Scan for the cell matching the given text and deliver its [x, y] coordinate at center. 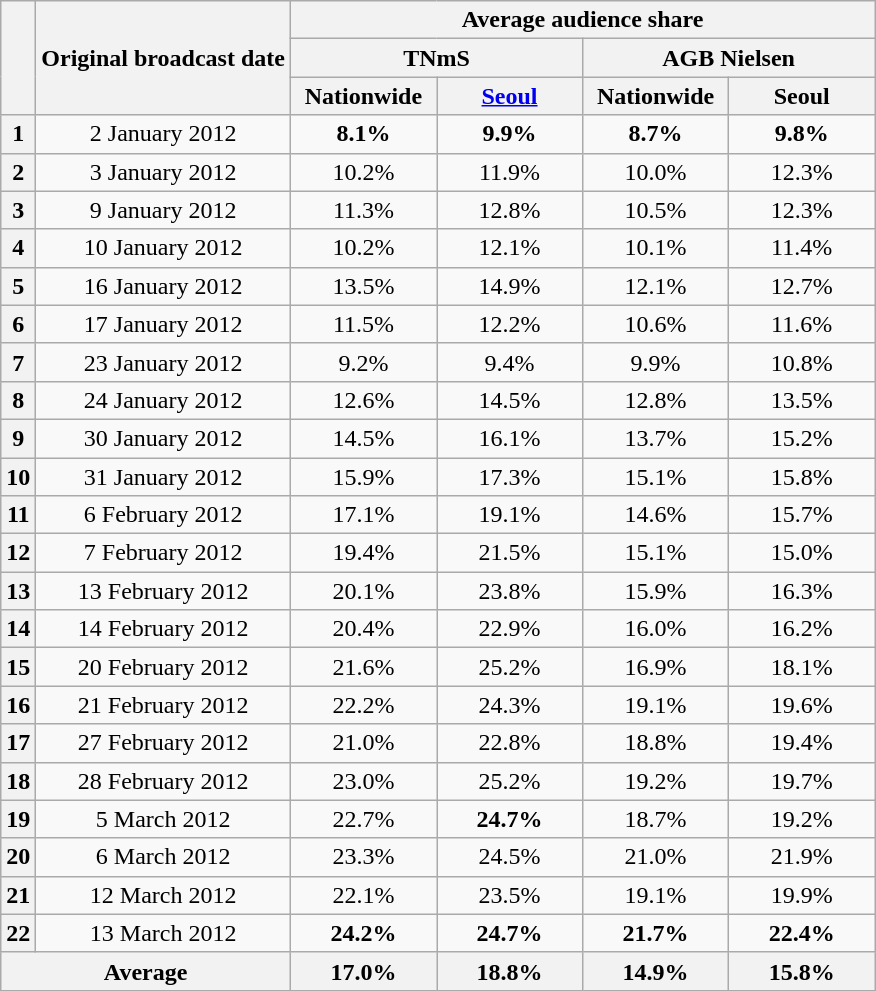
11.9% [509, 172]
15.0% [802, 553]
19.9% [802, 895]
16 [18, 705]
15 [18, 667]
19.6% [802, 705]
3 January 2012 [164, 172]
8.1% [363, 134]
22.7% [363, 819]
13 [18, 591]
Original broadcast date [164, 58]
7 February 2012 [164, 553]
9.2% [363, 362]
11.3% [363, 210]
12.7% [802, 286]
6 March 2012 [164, 857]
20.4% [363, 629]
23.3% [363, 857]
24.5% [509, 857]
24 January 2012 [164, 400]
11.4% [802, 248]
17.1% [363, 515]
12.2% [509, 324]
27 February 2012 [164, 743]
9 [18, 438]
22.2% [363, 705]
8 [18, 400]
9.4% [509, 362]
24.2% [363, 933]
18.7% [656, 819]
17.3% [509, 477]
23.8% [509, 591]
6 February 2012 [164, 515]
10 [18, 477]
18 [18, 781]
7 [18, 362]
21 [18, 895]
5 March 2012 [164, 819]
13.7% [656, 438]
24.3% [509, 705]
14 February 2012 [164, 629]
22.9% [509, 629]
8.7% [656, 134]
21.6% [363, 667]
9.8% [802, 134]
19.7% [802, 781]
10.6% [656, 324]
Average audience share [582, 20]
17 [18, 743]
13 February 2012 [164, 591]
28 February 2012 [164, 781]
12.6% [363, 400]
16.0% [656, 629]
19 [18, 819]
5 [18, 286]
2 January 2012 [164, 134]
11 [18, 515]
6 [18, 324]
20.1% [363, 591]
17 January 2012 [164, 324]
14 [18, 629]
10.5% [656, 210]
22.8% [509, 743]
22 [18, 933]
10.8% [802, 362]
3 [18, 210]
10 January 2012 [164, 248]
16.1% [509, 438]
16 January 2012 [164, 286]
12 [18, 553]
TNmS [436, 58]
22.1% [363, 895]
10.0% [656, 172]
11.6% [802, 324]
13 March 2012 [164, 933]
Average [146, 971]
4 [18, 248]
21.9% [802, 857]
23 January 2012 [164, 362]
16.3% [802, 591]
10.1% [656, 248]
16.9% [656, 667]
18.1% [802, 667]
21.5% [509, 553]
20 February 2012 [164, 667]
30 January 2012 [164, 438]
AGB Nielsen [729, 58]
23.0% [363, 781]
21.7% [656, 933]
20 [18, 857]
16.2% [802, 629]
2 [18, 172]
15.7% [802, 515]
1 [18, 134]
11.5% [363, 324]
12 March 2012 [164, 895]
23.5% [509, 895]
17.0% [363, 971]
14.6% [656, 515]
31 January 2012 [164, 477]
15.2% [802, 438]
9 January 2012 [164, 210]
21 February 2012 [164, 705]
22.4% [802, 933]
